Capture the cell that displays the provided text and extract its (x, y) central coordinate. 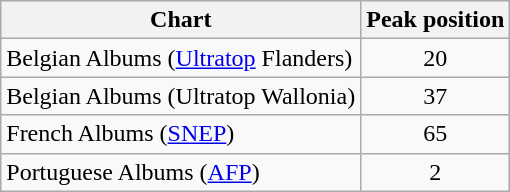
French Albums (SNEP) (181, 134)
37 (436, 96)
Peak position (436, 20)
Belgian Albums (Ultratop Flanders) (181, 58)
Portuguese Albums (AFP) (181, 172)
Belgian Albums (Ultratop Wallonia) (181, 96)
20 (436, 58)
65 (436, 134)
2 (436, 172)
Chart (181, 20)
